Locate the cell with the specified text and output its (x, y) center coordinate. 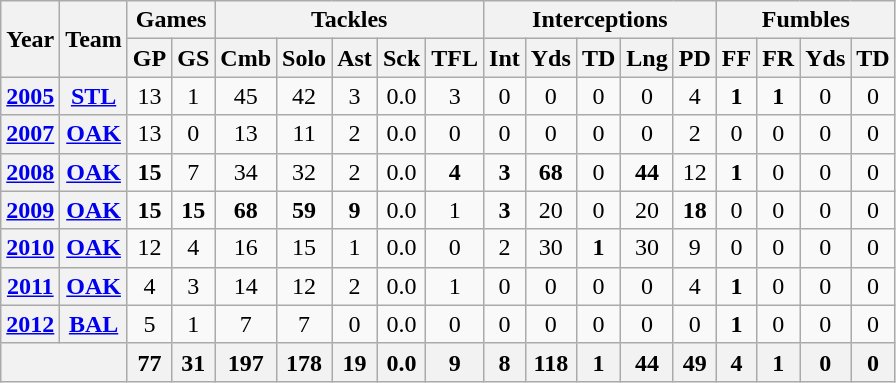
2008 (30, 172)
197 (246, 362)
31 (194, 362)
FF (736, 58)
Games (170, 20)
Fumbles (806, 20)
118 (550, 362)
45 (246, 96)
Team (94, 39)
Tackles (350, 20)
19 (355, 362)
11 (304, 134)
GS (194, 58)
Lng (647, 58)
GP (149, 58)
FR (778, 58)
Int (505, 58)
2005 (30, 96)
Sck (401, 58)
5 (149, 324)
2010 (30, 248)
77 (149, 362)
BAL (94, 324)
PD (694, 58)
8 (505, 362)
2012 (30, 324)
2009 (30, 210)
TFL (455, 58)
178 (304, 362)
Ast (355, 58)
34 (246, 172)
Solo (304, 58)
14 (246, 286)
18 (694, 210)
16 (246, 248)
42 (304, 96)
Interceptions (600, 20)
STL (94, 96)
2011 (30, 286)
59 (304, 210)
Year (30, 39)
49 (694, 362)
2007 (30, 134)
Cmb (246, 58)
32 (304, 172)
